For the text-containing cell, return its midpoint in [X, Y] coordinate format. 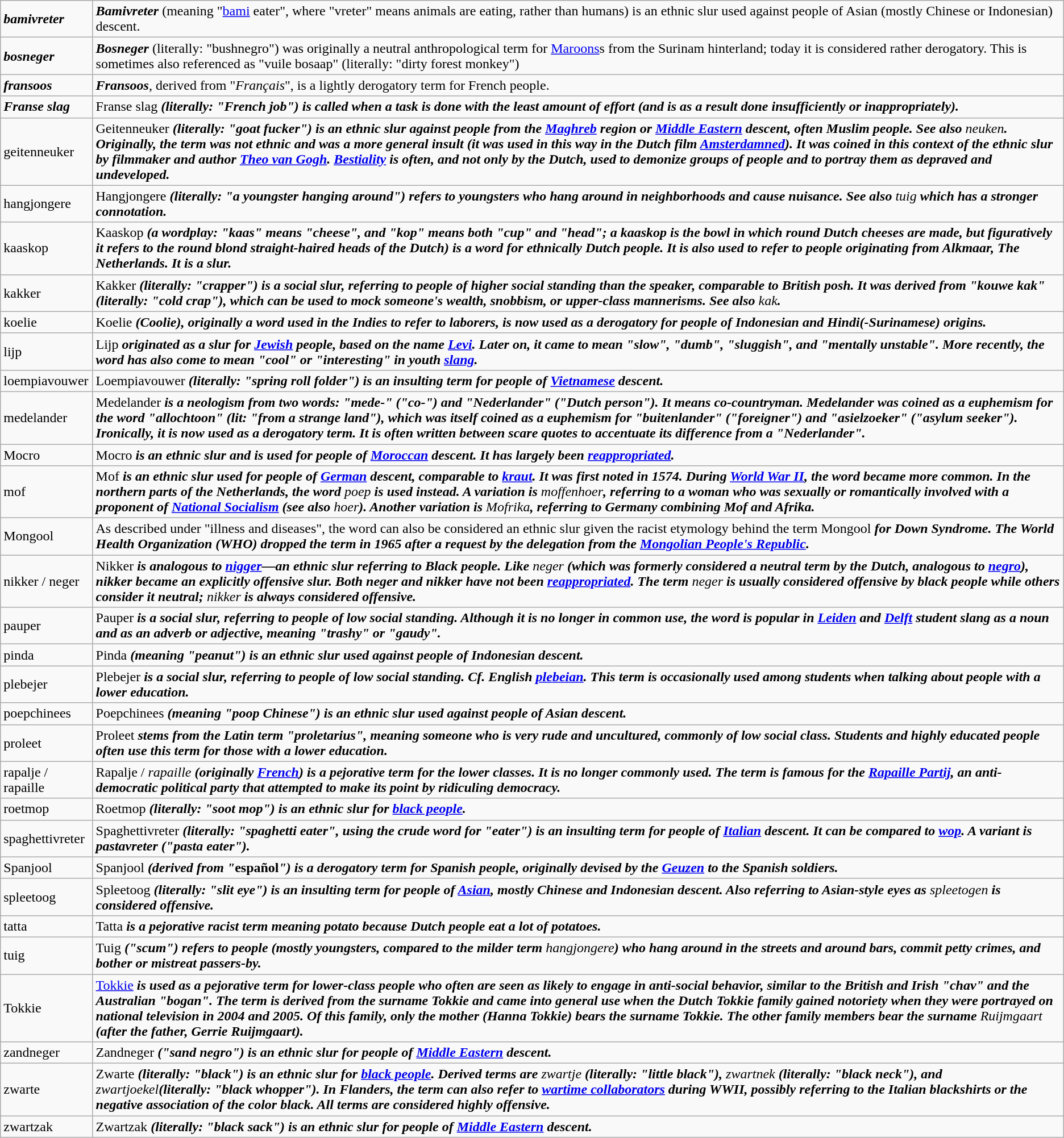
Mocro is an ethnic slur and is used for people of Moroccan descent. It has largely been reappropriated. [578, 455]
lijp [47, 351]
Mongool [47, 536]
Spanjool (derived from "español") is a derogatory term for Spanish people, originally devised by the Geuzen to the Spanish soldiers. [578, 868]
roetmop [47, 809]
medelander [47, 418]
plebejer [47, 684]
geitenneuker [47, 151]
kakker [47, 293]
kaaskop [47, 248]
rapalje / rapaille [47, 779]
spaghettivreter [47, 839]
Spanjool [47, 868]
mof [47, 492]
spleetoog [47, 897]
Zandneger ("sand negro") is an ethnic slur for people of Middle Eastern descent. [578, 1053]
poepchinees [47, 714]
fransoos [47, 85]
Roetmop (literally: "soot mop") is an ethnic slur for black people. [578, 809]
Tokkie [47, 1008]
loempiavouwer [47, 381]
zandneger [47, 1053]
Mocro [47, 455]
bosneger [47, 56]
Zwartzak (literally: "black sack") is an ethnic slur for people of Middle Eastern descent. [578, 1127]
Fransoos, derived from "Français", is a lightly derogatory term for French people. [578, 85]
koelie [47, 322]
Poepchinees (meaning "poop Chinese") is an ethnic slur used against people of Asian descent. [578, 714]
tuig [47, 956]
pauper [47, 626]
nikker / neger [47, 581]
bamivreter [47, 19]
Franse slag [47, 107]
pinda [47, 655]
Loempiavouwer (literally: "spring roll folder") is an insulting term for people of Vietnamese descent. [578, 381]
zwartzak [47, 1127]
proleet [47, 743]
Tatta is a pejorative racist term meaning potato because Dutch people eat a lot of potatoes. [578, 926]
Pinda (meaning "peanut") is an ethnic slur used against people of Indonesian descent. [578, 655]
hangjongere [47, 203]
tatta [47, 926]
zwarte [47, 1090]
